Scan for the cell matching the given text and deliver its [X, Y] coordinate at center. 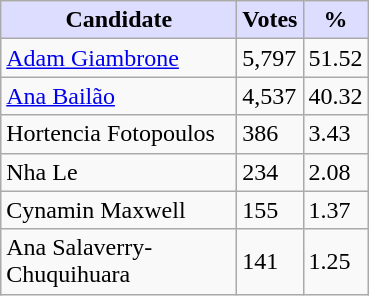
Votes [270, 20]
234 [270, 172]
Candidate [119, 20]
% [336, 20]
1.37 [336, 210]
4,537 [270, 96]
155 [270, 210]
2.08 [336, 172]
141 [270, 262]
Hortencia Fotopoulos [119, 134]
Adam Giambrone [119, 58]
1.25 [336, 262]
40.32 [336, 96]
3.43 [336, 134]
386 [270, 134]
Ana Salaverry-Chuquihuara [119, 262]
Cynamin Maxwell [119, 210]
5,797 [270, 58]
Nha Le [119, 172]
Ana Bailão [119, 96]
51.52 [336, 58]
